Output the (x, y) coordinate of the center of the cell containing the given text.  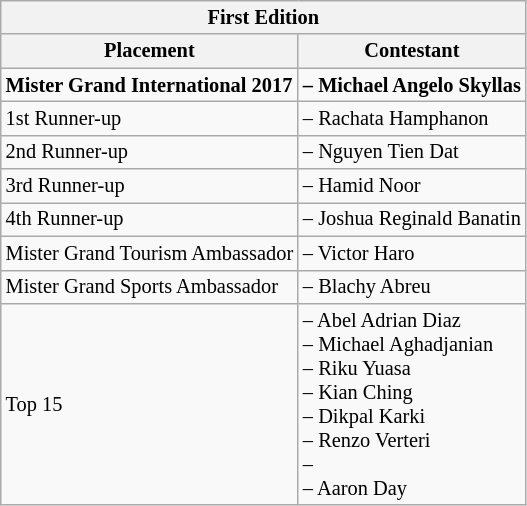
– Abel Adrian Diaz – Michael Aghadjanian – Riku Yuasa – Kian Ching – Dikpal Karki – Renzo Verteri – – Aaron Day (412, 404)
Mister Grand Tourism Ambassador (150, 253)
3rd Runner-up (150, 186)
Contestant (412, 51)
Mister Grand Sports Ambassador (150, 287)
– Rachata Hamphanon (412, 118)
– Joshua Reginald Banatin (412, 219)
Placement (150, 51)
1st Runner-up (150, 118)
First Edition (264, 17)
– Victor Haro (412, 253)
– Michael Angelo Skyllas (412, 85)
Top 15 (150, 404)
2nd Runner-up (150, 152)
– Hamid Noor (412, 186)
– Nguyen Tien Dat (412, 152)
– Blachy Abreu (412, 287)
Mister Grand International 2017 (150, 85)
4th Runner-up (150, 219)
